For the text-containing cell, return its midpoint in [X, Y] coordinate format. 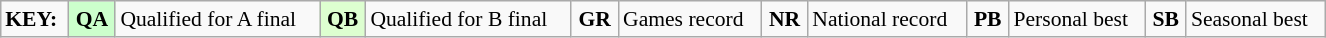
Qualified for B final [468, 19]
Seasonal best [1256, 19]
KEY: [34, 19]
Personal best [1076, 19]
SB [1166, 19]
QB [342, 19]
GR [594, 19]
Games record [690, 19]
NR [784, 19]
National record [887, 19]
QA [92, 19]
Qualified for A final [218, 19]
PB [988, 19]
